Detect which cell encompasses the target text, then output its (x, y) center coordinate. 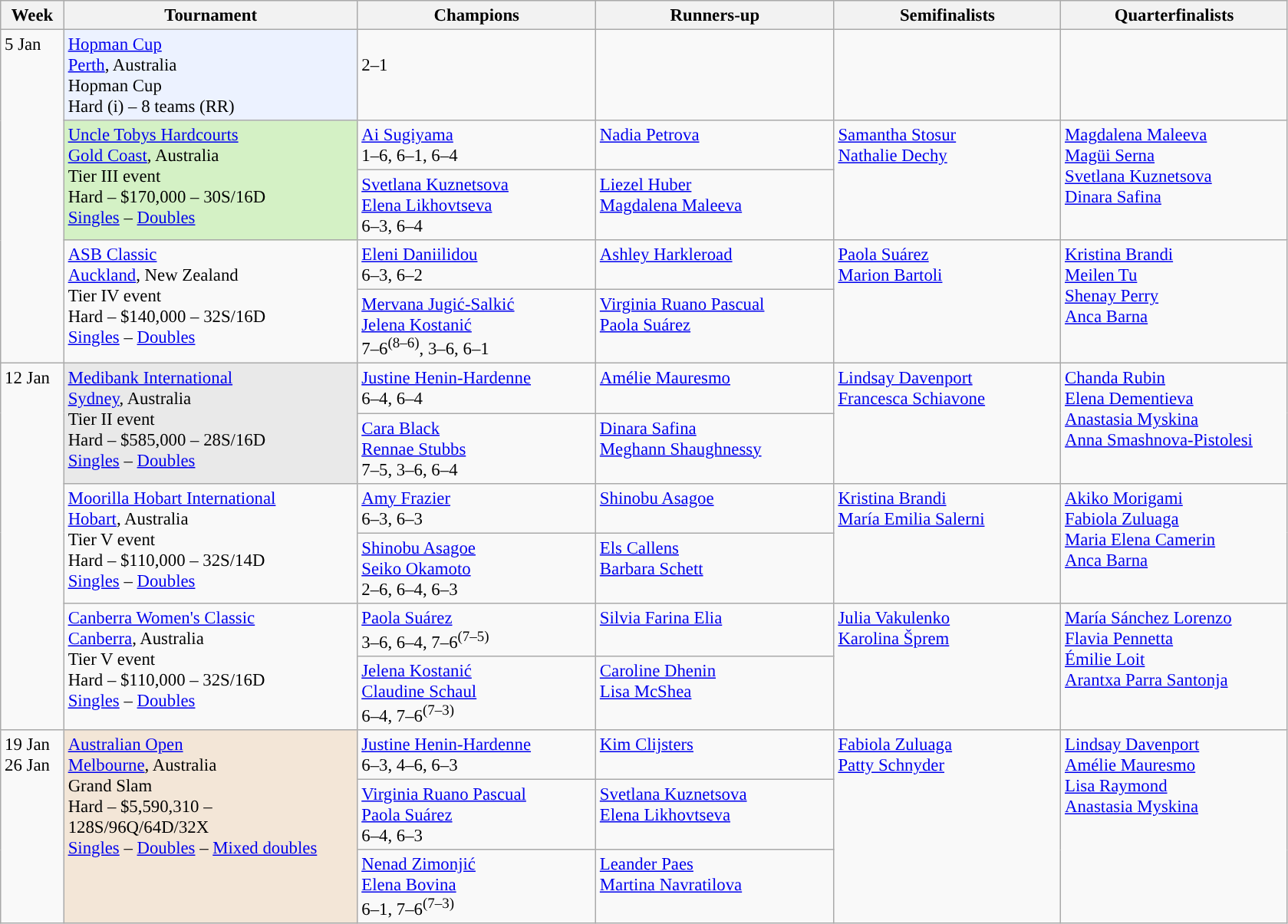
Shinobu Asagoe Seiko Okamoto2–6, 6–4, 6–3 (477, 568)
Week (32, 15)
Medibank International Sydney, Australia Tier II event Hard – $585,000 – 28S/16DSingles – Doubles (210, 423)
Cara Black Rennae Stubbs7–5, 3–6, 6–4 (477, 449)
Australian Open Melbourne, Australia Grand SlamHard – $5,590,310 – 128S/96Q/64D/32XSingles – Doubles – Mixed doubles (210, 827)
12 Jan (32, 547)
Uncle Tobys Hardcourts Gold Coast, Australia Tier III event Hard – $170,000 – 30S/16DSingles – Doubles (210, 180)
Nadia Petrova (715, 146)
Leander Paes Martina Navratilova (715, 886)
Silvia Farina Elia (715, 629)
Justine Henin-Hardenne 6–3, 4–6, 6–3 (477, 755)
Semifinalists (947, 15)
ASB Classic Auckland, New Zealand Tier IV eventHard – $140,000 – 32S/16DSingles – Doubles (210, 302)
5 Jan (32, 197)
Hopman CupPerth, AustraliaHopman Cup Hard (i) – 8 teams (RR) (210, 75)
Ai Sugiyama 1–6, 6–1, 6–4 (477, 146)
Justine Henin-Hardenne 6–4, 6–4 (477, 388)
Amélie Mauresmo (715, 388)
Shinobu Asagoe (715, 508)
Samantha Stosur Nathalie Dechy (947, 180)
Quarterfinalists (1174, 15)
Caroline Dhenin Lisa McShea (715, 693)
Magdalena Maleeva Magüi Serna Svetlana Kuznetsova Dinara Safina (1174, 180)
Runners-up (715, 15)
Lindsay Davenport Francesca Schiavone (947, 423)
Svetlana Kuznetsova Elena Likhovtseva6–3, 6–4 (477, 206)
Nenad Zimonjić Elena Bovina6–1, 7–6(7–3) (477, 886)
Liezel Huber Magdalena Maleeva (715, 206)
Amy Frazier 6–3, 6–3 (477, 508)
Moorilla Hobart International Hobart, Australia Tier V event Hard – $110,000 – 32S/14DSingles – Doubles (210, 543)
Jelena Kostanić Claudine Schaul6–4, 7–6(7–3) (477, 693)
Kristina Brandi Meilen Tu Shenay Perry Anca Barna (1174, 302)
Virginia Ruano Pascual Paola Suárez6–4, 6–3 (477, 814)
Tournament (210, 15)
Virginia Ruano Pascual Paola Suárez (715, 327)
Akiko Morigami Fabiola Zuluaga Maria Elena Camerin Anca Barna (1174, 543)
Paola Suárez Marion Bartoli (947, 302)
Svetlana Kuznetsova Elena Likhovtseva (715, 814)
Eleni Daniilidou 6–3, 6–2 (477, 265)
Canberra Women's Classic Canberra, Australia Tier V event Hard – $110,000 – 32S/16DSingles – Doubles (210, 666)
19 Jan26 Jan (32, 827)
María Sánchez Lorenzo Flavia Pennetta Émilie Loit Arantxa Parra Santonja (1174, 666)
Mervana Jugić-Salkić Jelena Kostanić7–6(8–6), 3–6, 6–1 (477, 327)
Kim Clijsters (715, 755)
Chanda Rubin Elena Dementieva Anastasia Myskina Anna Smashnova-Pistolesi (1174, 423)
Els Callens Barbara Schett (715, 568)
Ashley Harkleroad (715, 265)
Julia Vakulenko Karolina Šprem (947, 666)
Champions (477, 15)
2–1 (477, 75)
Fabiola Zuluaga Patty Schnyder (947, 827)
Paola Suárez 3–6, 6–4, 7–6(7–5) (477, 629)
Dinara Safina Meghann Shaughnessy (715, 449)
Kristina Brandi María Emilia Salerni (947, 543)
Lindsay Davenport Amélie Mauresmo Lisa Raymond Anastasia Myskina (1174, 827)
